Identify which cell holds the provided text, then report its (x, y) central coordinate. 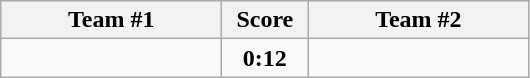
Team #2 (418, 20)
Score (265, 20)
Team #1 (112, 20)
0:12 (265, 58)
